Provide the (x, y) coordinate of the cell's center where the given text is located.  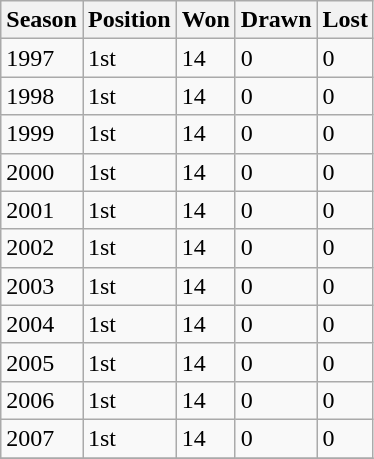
Drawn (276, 20)
2006 (42, 400)
2005 (42, 362)
Lost (345, 20)
Won (206, 20)
1998 (42, 96)
Position (129, 20)
1999 (42, 134)
2007 (42, 438)
2002 (42, 248)
1997 (42, 58)
2001 (42, 210)
2004 (42, 324)
Season (42, 20)
2000 (42, 172)
2003 (42, 286)
